Provide the (x, y) coordinate of the cell's center where the given text is located.  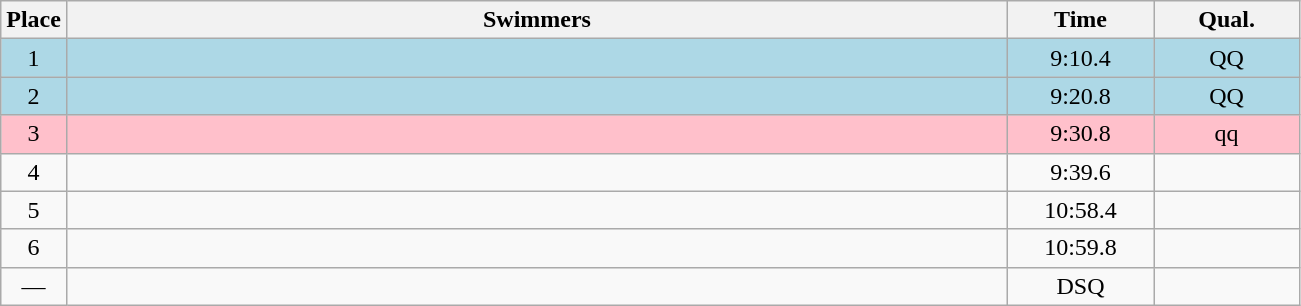
10:59.8 (1081, 248)
9:30.8 (1081, 134)
9:20.8 (1081, 96)
Place (34, 20)
4 (34, 172)
3 (34, 134)
10:58.4 (1081, 210)
6 (34, 248)
5 (34, 210)
qq (1227, 134)
9:10.4 (1081, 58)
— (34, 286)
DSQ (1081, 286)
1 (34, 58)
Time (1081, 20)
2 (34, 96)
9:39.6 (1081, 172)
Swimmers (536, 20)
Qual. (1227, 20)
